Return [X, Y] of the center of cell containing provided text 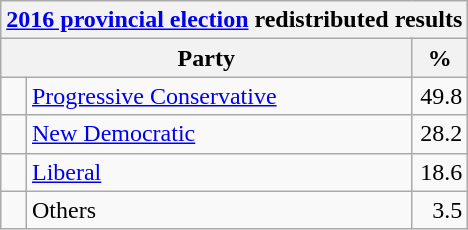
New Democratic [218, 134]
2016 provincial election redistributed results [234, 20]
Liberal [218, 172]
49.8 [440, 96]
Progressive Conservative [218, 96]
28.2 [440, 134]
% [440, 58]
18.6 [440, 172]
Party [206, 58]
Others [218, 210]
3.5 [440, 210]
